Return (X, Y) of the center of cell containing provided text 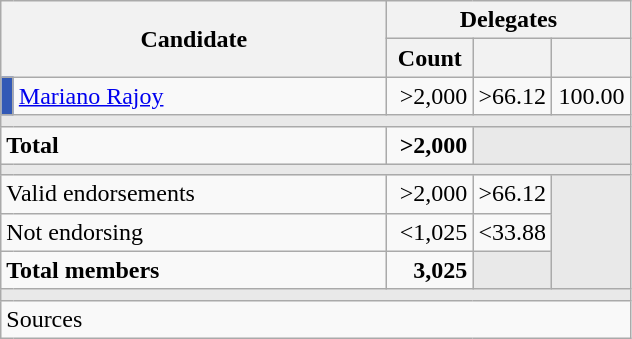
Sources (316, 319)
Mariano Rajoy (200, 96)
Count (430, 58)
Delegates (508, 20)
Candidate (194, 39)
Total (194, 145)
Valid endorsements (194, 194)
<33.88 (512, 232)
3,025 (430, 270)
100.00 (590, 96)
<1,025 (430, 232)
Not endorsing (194, 232)
Total members (194, 270)
